Locate the cell with the specified text and output its (x, y) center coordinate. 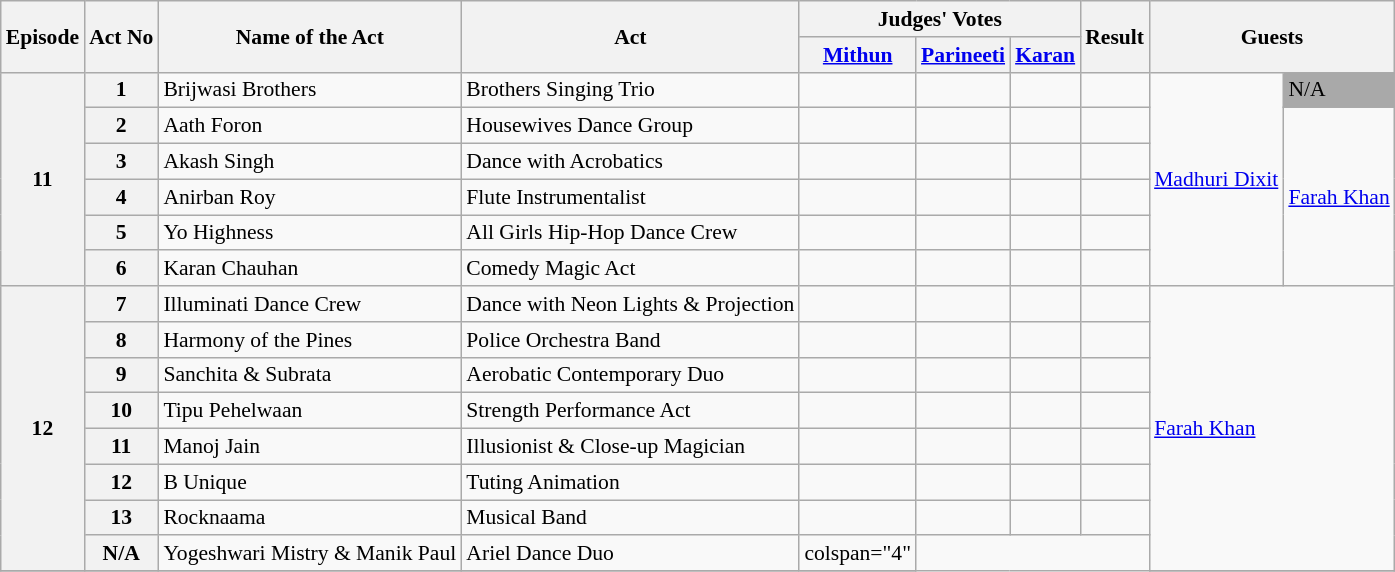
Aath Foron (310, 126)
Comedy Magic Act (630, 269)
Flute Instrumentalist (630, 197)
Name of the Act (310, 36)
colspan="4" (858, 554)
Act No (121, 36)
Musical Band (630, 518)
Illusionist & Close-up Magician (630, 447)
Ariel Dance Duo (630, 554)
Illuminati Dance Crew (310, 304)
5 (121, 233)
Harmony of the Pines (310, 340)
Episode (42, 36)
Result (1114, 36)
7 (121, 304)
Sanchita & Subrata (310, 375)
4 (121, 197)
Dance with Neon Lights & Projection (630, 304)
Guests (1272, 36)
6 (121, 269)
8 (121, 340)
Tuting Animation (630, 482)
Act (630, 36)
Yogeshwari Mistry & Manik Paul (310, 554)
Akash Singh (310, 162)
Madhuri Dixit (1216, 179)
Tipu Pehelwaan (310, 411)
13 (121, 518)
1 (121, 90)
Mithun (858, 55)
Brothers Singing Trio (630, 90)
Karan Chauhan (310, 269)
Aerobatic Contemporary Duo (630, 375)
Karan (1045, 55)
Anirban Roy (310, 197)
Yo Highness (310, 233)
Police Orchestra Band (630, 340)
All Girls Hip-Hop Dance Crew (630, 233)
Judges' Votes (940, 19)
Manoj Jain (310, 447)
Dance with Acrobatics (630, 162)
B Unique (310, 482)
Brijwasi Brothers (310, 90)
2 (121, 126)
Housewives Dance Group (630, 126)
Strength Performance Act (630, 411)
Rocknaama (310, 518)
Parineeti (963, 55)
9 (121, 375)
3 (121, 162)
10 (121, 411)
